Identify which cell holds the provided text, then report its [X, Y] central coordinate. 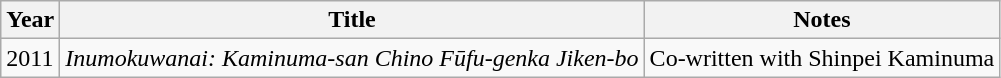
Title [352, 20]
Year [30, 20]
Co-written with Shinpei Kaminuma [822, 58]
Notes [822, 20]
2011 [30, 58]
Inumokuwanai: Kaminuma-san Chino Fūfu-genka Jiken-bo [352, 58]
